Locate the cell with the specified text and output its (x, y) center coordinate. 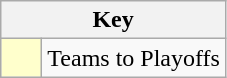
Key (114, 20)
Teams to Playoffs (134, 58)
